Return the (X, Y) coordinate for the center point of the cell that contains the specified text.  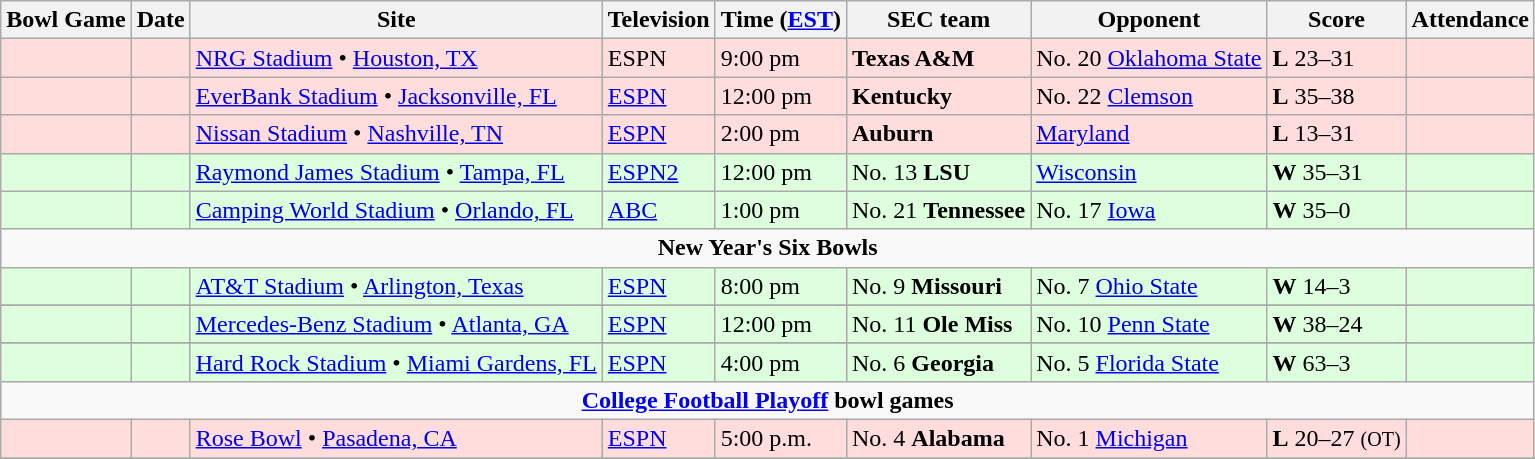
Rose Bowl • Pasadena, CA (396, 438)
No. 9 Missouri (938, 286)
EverBank Stadium • Jacksonville, FL (396, 96)
Wisconsin (1149, 172)
ABC (658, 210)
Television (658, 20)
No. 13 LSU (938, 172)
W 14–3 (1336, 286)
Hard Rock Stadium • Miami Gardens, FL (396, 362)
Site (396, 20)
L 13–31 (1336, 134)
Opponent (1149, 20)
Attendance (1470, 20)
Bowl Game (66, 20)
Kentucky (938, 96)
No. 11 Ole Miss (938, 324)
College Football Playoff bowl games (768, 400)
AT&T Stadium • Arlington, Texas (396, 286)
No. 1 Michigan (1149, 438)
No. 21 Tennessee (938, 210)
W 63–3 (1336, 362)
Date (160, 20)
Maryland (1149, 134)
W 38–24 (1336, 324)
Time (EST) (780, 20)
W 35–0 (1336, 210)
No. 7 Ohio State (1149, 286)
Score (1336, 20)
Nissan Stadium • Nashville, TN (396, 134)
W 35–31 (1336, 172)
No. 4 Alabama (938, 438)
ESPN2 (658, 172)
L 20–27 (OT) (1336, 438)
Auburn (938, 134)
No. 5 Florida State (1149, 362)
Mercedes-Benz Stadium • Atlanta, GA (396, 324)
NRG Stadium • Houston, TX (396, 58)
No. 20 Oklahoma State (1149, 58)
Camping World Stadium • Orlando, FL (396, 210)
SEC team (938, 20)
L 35–38 (1336, 96)
No. 10 Penn State (1149, 324)
No. 17 Iowa (1149, 210)
No. 6 Georgia (938, 362)
Texas A&M (938, 58)
L 23–31 (1336, 58)
9:00 pm (780, 58)
1:00 pm (780, 210)
2:00 pm (780, 134)
5:00 p.m. (780, 438)
4:00 pm (780, 362)
Raymond James Stadium • Tampa, FL (396, 172)
8:00 pm (780, 286)
No. 22 Clemson (1149, 96)
New Year's Six Bowls (768, 248)
